Output the [x, y] coordinate of the center of the cell containing the given text.  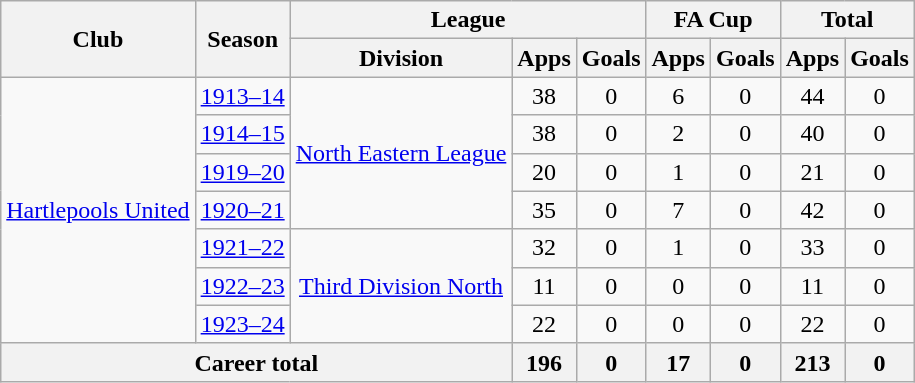
Hartlepools United [98, 210]
21 [812, 172]
North Eastern League [401, 153]
33 [812, 248]
1922–23 [242, 286]
1923–24 [242, 324]
1921–22 [242, 248]
40 [812, 134]
35 [544, 210]
Season [242, 39]
2 [678, 134]
1920–21 [242, 210]
42 [812, 210]
Club [98, 39]
Division [401, 58]
213 [812, 362]
League [468, 20]
196 [544, 362]
20 [544, 172]
1913–14 [242, 96]
44 [812, 96]
17 [678, 362]
1919–20 [242, 172]
7 [678, 210]
6 [678, 96]
32 [544, 248]
Career total [256, 362]
Third Division North [401, 286]
1914–15 [242, 134]
Total [847, 20]
FA Cup [713, 20]
